Capture the cell that displays the provided text and extract its (X, Y) central coordinate. 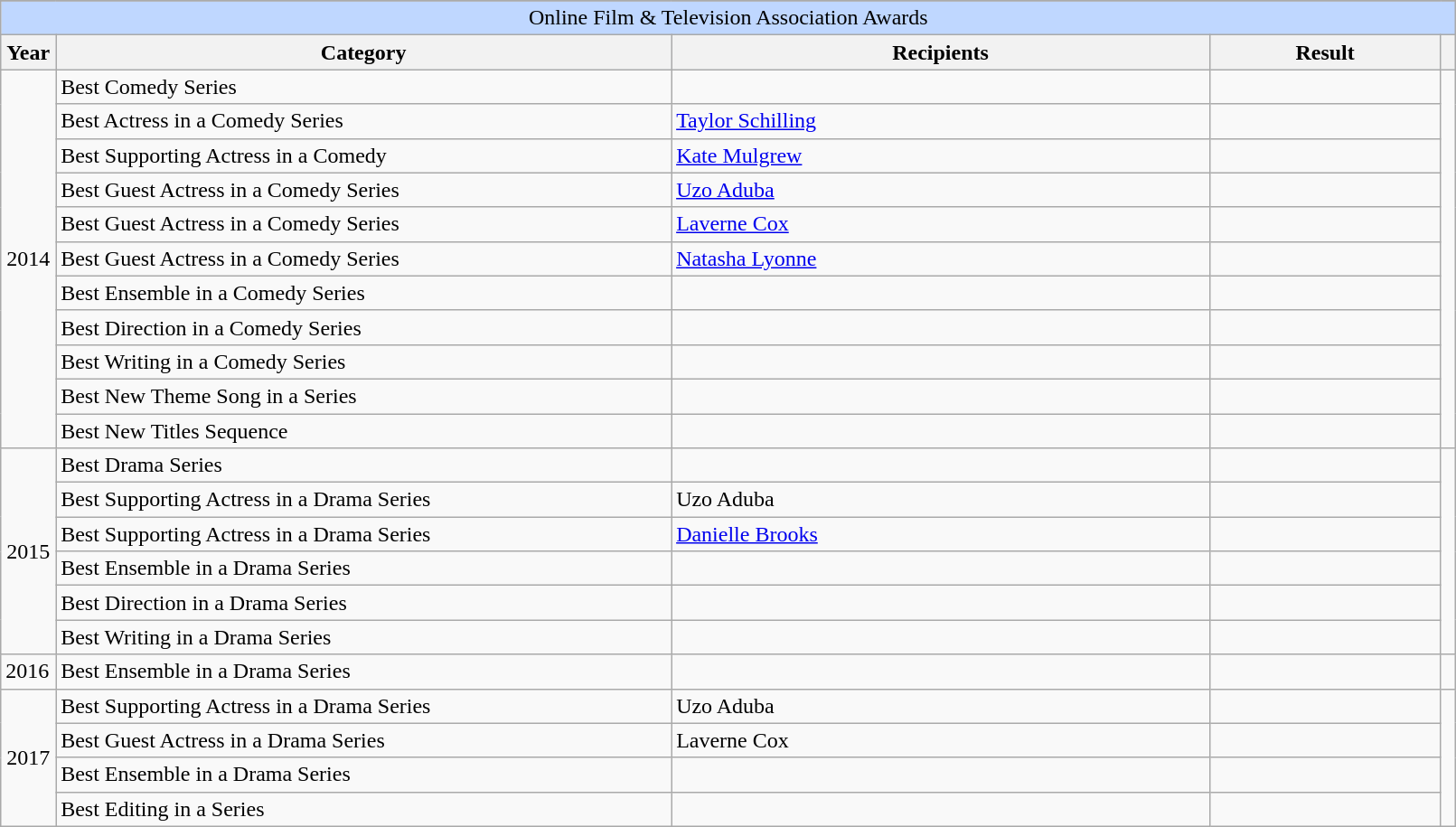
Best Drama Series (363, 465)
Category (363, 52)
Year (29, 52)
Natasha Lyonne (941, 258)
2016 (29, 672)
Result (1325, 52)
Best Comedy Series (363, 87)
Kate Mulgrew (941, 155)
Best Direction in a Drama Series (363, 603)
2017 (29, 757)
Danielle Brooks (941, 534)
Online Film & Television Association Awards (728, 18)
Best New Theme Song in a Series (363, 396)
2014 (29, 258)
Best Actress in a Comedy Series (363, 121)
2015 (29, 551)
Best Writing in a Drama Series (363, 637)
Best Guest Actress in a Drama Series (363, 740)
Best Direction in a Comedy Series (363, 327)
Best Supporting Actress in a Comedy (363, 155)
Best New Titles Sequence (363, 431)
Best Ensemble in a Comedy Series (363, 293)
Best Editing in a Series (363, 809)
Taylor Schilling (941, 121)
Recipients (941, 52)
Best Writing in a Comedy Series (363, 362)
